Output the (X, Y) coordinate of the center of the cell containing the given text.  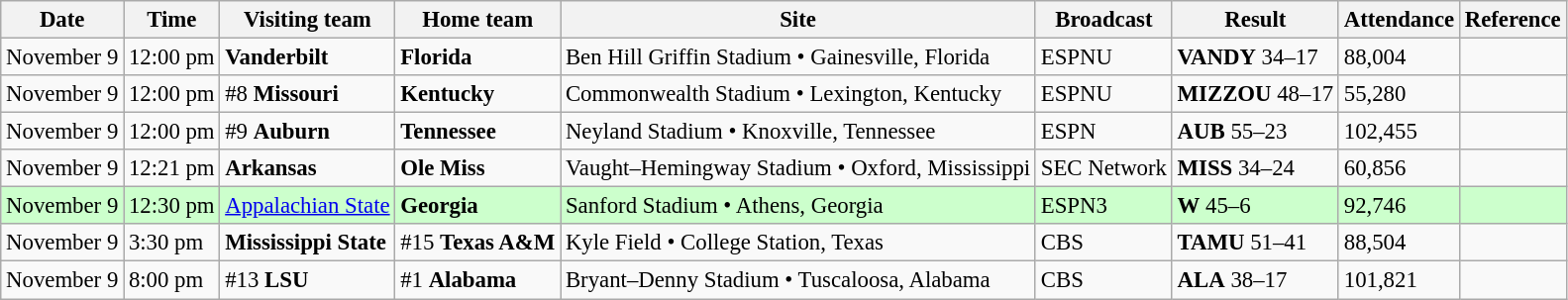
#9 Auburn (307, 132)
MISS 34–24 (1255, 168)
8:00 pm (172, 280)
55,280 (1399, 94)
Date (62, 20)
102,455 (1399, 132)
Home team (477, 20)
Time (172, 20)
Attendance (1399, 20)
Florida (477, 57)
Neyland Stadium • Knoxville, Tennessee (798, 132)
92,746 (1399, 206)
AUB 55–23 (1255, 132)
Commonwealth Stadium • Lexington, Kentucky (798, 94)
#13 LSU (307, 280)
Bryant–Denny Stadium • Tuscaloosa, Alabama (798, 280)
#8 Missouri (307, 94)
Sanford Stadium • Athens, Georgia (798, 206)
101,821 (1399, 280)
Vaught–Hemingway Stadium • Oxford, Mississippi (798, 168)
12:30 pm (172, 206)
88,504 (1399, 243)
W 45–6 (1255, 206)
Georgia (477, 206)
Kyle Field • College Station, Texas (798, 243)
Result (1255, 20)
Arkansas (307, 168)
Reference (1513, 20)
MIZZOU 48–17 (1255, 94)
Visiting team (307, 20)
SEC Network (1103, 168)
Site (798, 20)
#1 Alabama (477, 280)
Vanderbilt (307, 57)
Kentucky (477, 94)
#15 Texas A&M (477, 243)
88,004 (1399, 57)
ESPN3 (1103, 206)
ALA 38–17 (1255, 280)
TAMU 51–41 (1255, 243)
12:21 pm (172, 168)
VANDY 34–17 (1255, 57)
Mississippi State (307, 243)
Broadcast (1103, 20)
Ben Hill Griffin Stadium • Gainesville, Florida (798, 57)
Ole Miss (477, 168)
3:30 pm (172, 243)
ESPN (1103, 132)
Appalachian State (307, 206)
60,856 (1399, 168)
Tennessee (477, 132)
